Extract the (X, Y) coordinate from the center of the cell holding the provided text.  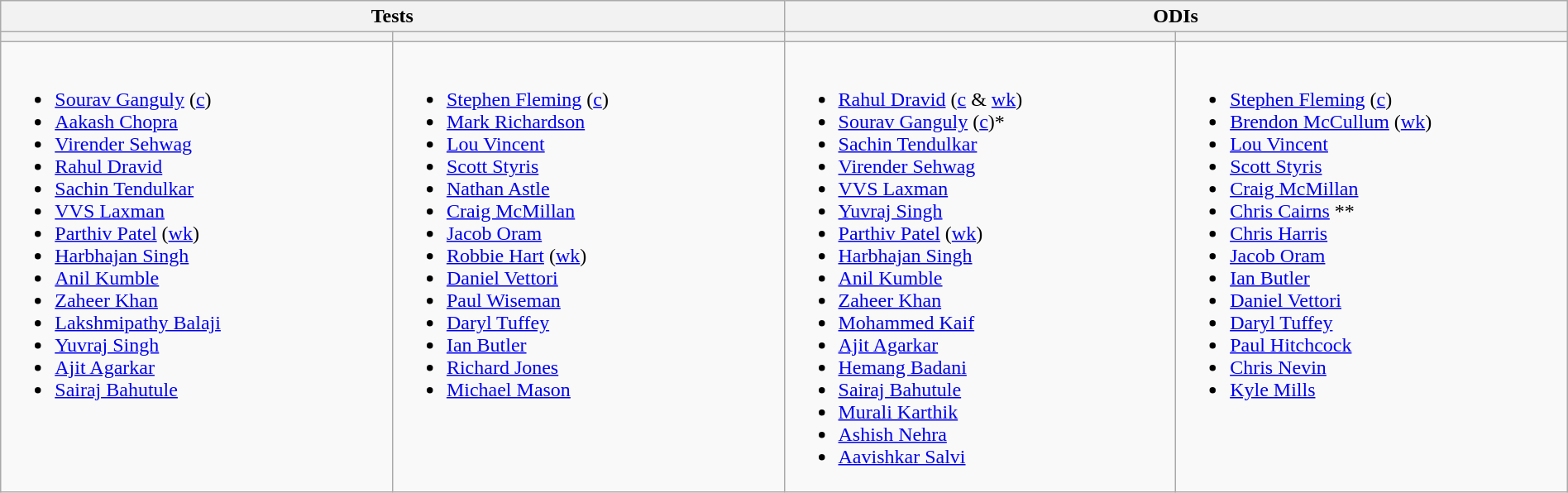
ODIs (1176, 17)
Tests (392, 17)
